Determine the [X, Y] coordinate at the center of the cell enclosing the given text.  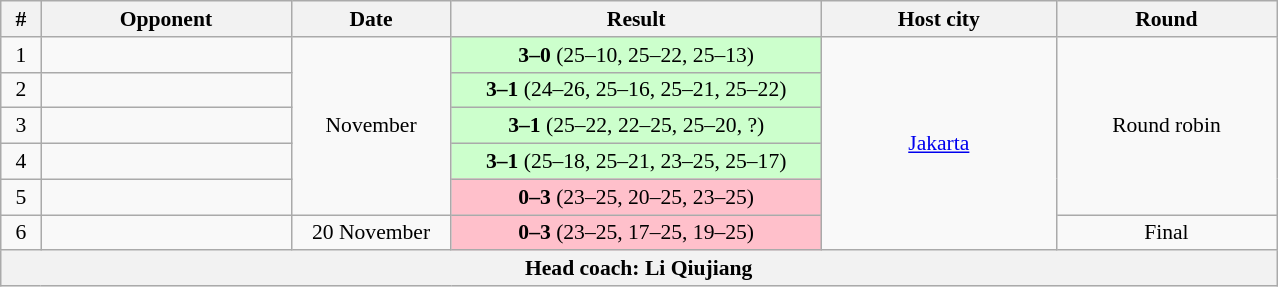
Date [371, 19]
Head coach: Li Qiujiang [639, 269]
Result [636, 19]
Round [1166, 19]
Host city [938, 19]
3–1 (25–18, 25–21, 23–25, 25–17) [636, 162]
3–1 (24–26, 25–16, 25–21, 25–22) [636, 90]
Opponent [166, 19]
0–3 (23–25, 20–25, 23–25) [636, 197]
November [371, 126]
6 [21, 233]
Jakarta [938, 144]
20 November [371, 233]
4 [21, 162]
3–1 (25–22, 22–25, 25–20, ?) [636, 126]
2 [21, 90]
5 [21, 197]
# [21, 19]
Round robin [1166, 126]
1 [21, 55]
0–3 (23–25, 17–25, 19–25) [636, 233]
3–0 (25–10, 25–22, 25–13) [636, 55]
3 [21, 126]
Final [1166, 233]
